For the text-containing cell, return its midpoint in (x, y) coordinate format. 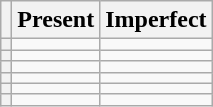
Imperfect (156, 20)
Present (56, 20)
